Output the (x, y) coordinate of the center of the cell containing the given text.  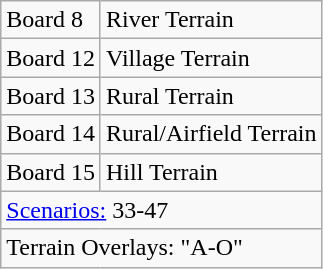
Rural Terrain (211, 96)
Rural/Airfield Terrain (211, 134)
Board 13 (51, 96)
Terrain Overlays: "A-O" (162, 248)
River Terrain (211, 20)
Village Terrain (211, 58)
Hill Terrain (211, 172)
Scenarios: 33-47 (162, 210)
Board 15 (51, 172)
Board 14 (51, 134)
Board 12 (51, 58)
Board 8 (51, 20)
